Pinpoint the cell where the given text exists, returning its [x, y] midpoint coordinate. 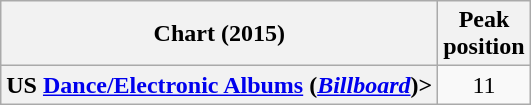
11 [484, 85]
Chart (2015) [220, 34]
US Dance/Electronic Albums (Billboard)> [220, 85]
Peakposition [484, 34]
